Scan for the cell matching the given text and deliver its [x, y] coordinate at center. 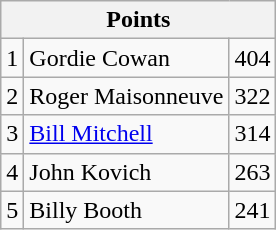
John Kovich [126, 172]
1 [12, 58]
Points [138, 20]
2 [12, 96]
322 [252, 96]
241 [252, 210]
5 [12, 210]
Roger Maisonneuve [126, 96]
404 [252, 58]
3 [12, 134]
Gordie Cowan [126, 58]
Bill Mitchell [126, 134]
263 [252, 172]
314 [252, 134]
Billy Booth [126, 210]
4 [12, 172]
